Return the (X, Y) coordinate for the center point of the cell that contains the specified text.  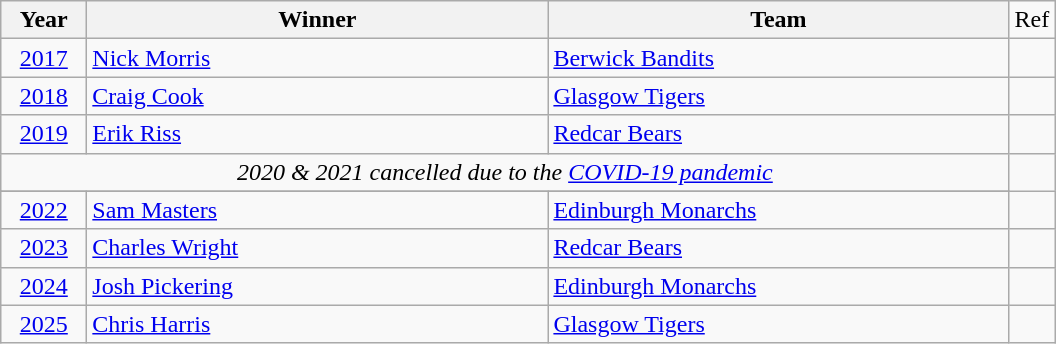
2018 (44, 96)
Year (44, 20)
2019 (44, 134)
Josh Pickering (318, 286)
2024 (44, 286)
Charles Wright (318, 248)
Team (778, 20)
2020 & 2021 cancelled due to the COVID-19 pandemic (505, 172)
Ref (1032, 20)
Nick Morris (318, 58)
2025 (44, 324)
2017 (44, 58)
Sam Masters (318, 210)
Chris Harris (318, 324)
Berwick Bandits (778, 58)
2023 (44, 248)
Winner (318, 20)
Craig Cook (318, 96)
2022 (44, 210)
Erik Riss (318, 134)
